Pinpoint the cell where the given text exists, returning its (x, y) midpoint coordinate. 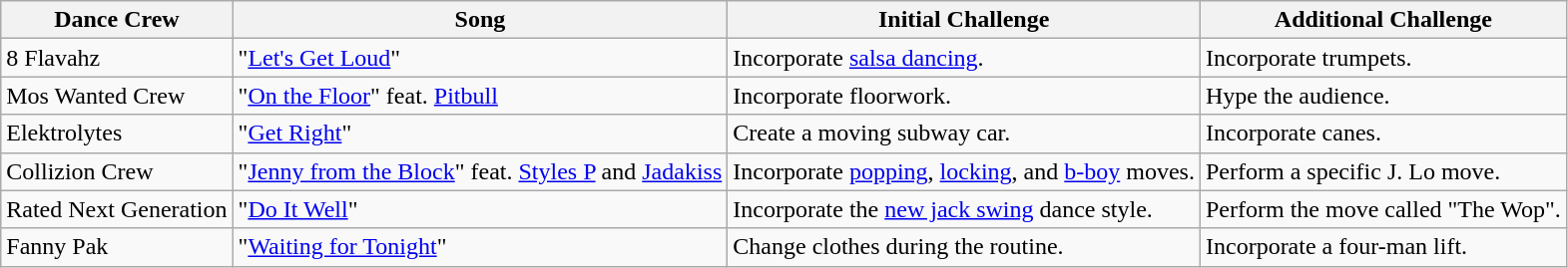
Incorporate salsa dancing. (964, 58)
Mos Wanted Crew (117, 96)
Fanny Pak (117, 247)
Incorporate the new jack swing dance style. (964, 209)
Song (480, 20)
Change clothes during the routine. (964, 247)
"Get Right" (480, 134)
Perform the move called "The Wop". (1383, 209)
Dance Crew (117, 20)
Incorporate floorwork. (964, 96)
Create a moving subway car. (964, 134)
Rated Next Generation (117, 209)
"On the Floor" feat. Pitbull (480, 96)
Additional Challenge (1383, 20)
Incorporate trumpets. (1383, 58)
8 Flavahz (117, 58)
Initial Challenge (964, 20)
Perform a specific J. Lo move. (1383, 171)
"Let's Get Loud" (480, 58)
Incorporate popping, locking, and b-boy moves. (964, 171)
"Jenny from the Block" feat. Styles P and Jadakiss (480, 171)
"Waiting for Tonight" (480, 247)
Elektrolytes (117, 134)
Incorporate a four-man lift. (1383, 247)
"Do It Well" (480, 209)
Hype the audience. (1383, 96)
Incorporate canes. (1383, 134)
Collizion Crew (117, 171)
